Provide the (x, y) coordinate of the cell's center where the given text is located.  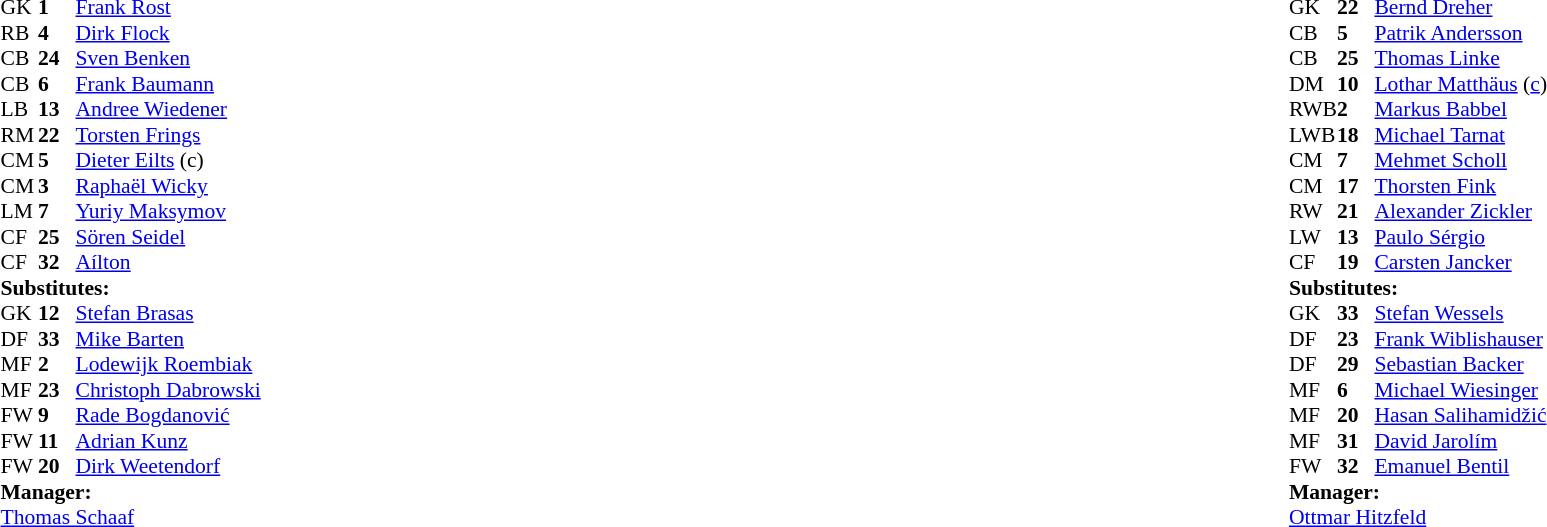
RW (1313, 211)
Frank Wiblishauser (1460, 339)
LWB (1313, 135)
31 (1356, 441)
Raphaël Wicky (168, 186)
Yuriy Maksymov (168, 211)
Hasan Salihamidžić (1460, 415)
Andree Wiedener (168, 109)
Thorsten Fink (1460, 186)
Torsten Frings (168, 135)
Sören Seidel (168, 237)
RM (19, 135)
Emanuel Bentil (1460, 467)
12 (57, 313)
9 (57, 415)
Mehmet Scholl (1460, 161)
Frank Baumann (168, 84)
Patrik Andersson (1460, 33)
RWB (1313, 109)
24 (57, 59)
Sebastian Backer (1460, 365)
Thomas Linke (1460, 59)
10 (1356, 84)
LW (1313, 237)
Lodewijk Roembiak (168, 365)
18 (1356, 135)
LB (19, 109)
4 (57, 33)
Aílton (168, 263)
Stefan Brasas (168, 313)
3 (57, 186)
Dirk Weetendorf (168, 467)
LM (19, 211)
19 (1356, 263)
Carsten Jancker (1460, 263)
David Jarolím (1460, 441)
Alexander Zickler (1460, 211)
22 (57, 135)
Christoph Dabrowski (168, 390)
Michael Wiesinger (1460, 390)
Dirk Flock (168, 33)
Sven Benken (168, 59)
Rade Bogdanović (168, 415)
17 (1356, 186)
Dieter Eilts (c) (168, 161)
RB (19, 33)
Adrian Kunz (168, 441)
11 (57, 441)
21 (1356, 211)
Michael Tarnat (1460, 135)
Mike Barten (168, 339)
Stefan Wessels (1460, 313)
Lothar Matthäus (c) (1460, 84)
Markus Babbel (1460, 109)
Paulo Sérgio (1460, 237)
DM (1313, 84)
29 (1356, 365)
